Identify which cell holds the provided text, then report its [x, y] central coordinate. 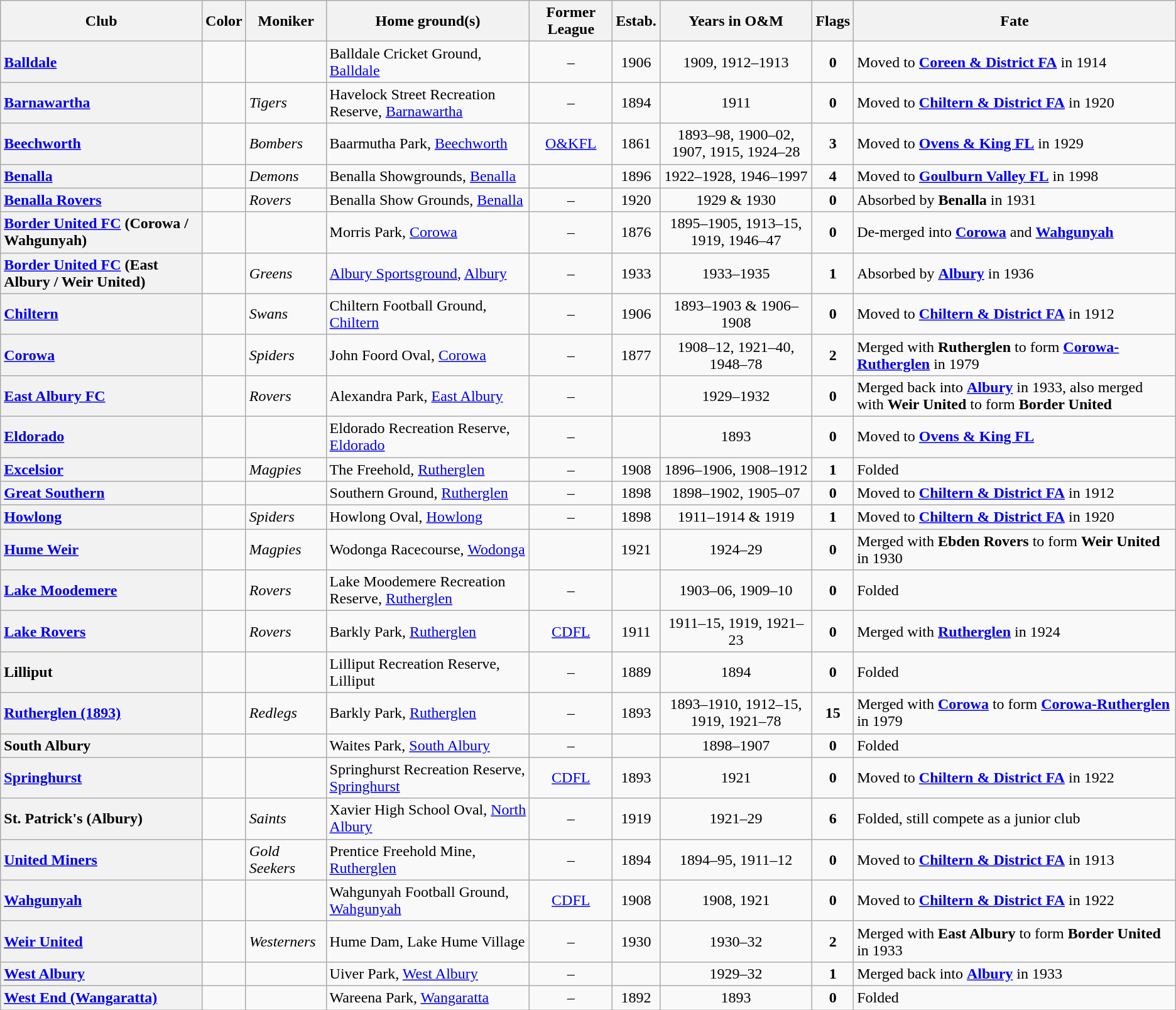
Lilliput [102, 672]
Eldorado Recreation Reserve, Eldorado [428, 436]
De-merged into Corowa and Wahgunyah [1015, 233]
15 [833, 713]
1911–1914 & 1919 [736, 517]
Havelock Street Recreation Reserve, Barnawartha [428, 103]
St. Patrick's (Albury) [102, 818]
Xavier High School Oval, North Albury [428, 818]
West Albury [102, 974]
1929–1932 [736, 396]
1896–1906, 1908–1912 [736, 469]
Demons [286, 176]
Lake Moodemere [102, 591]
1908–12, 1921–40, 1948–78 [736, 354]
Balldale Cricket Ground, Balldale [428, 62]
1909, 1912–1913 [736, 62]
1933 [636, 273]
Moniker [286, 21]
Folded, still compete as a junior club [1015, 818]
Benalla Showgrounds, Benalla [428, 176]
Morris Park, Corowa [428, 233]
John Foord Oval, Corowa [428, 354]
Westerners [286, 941]
Howlong Oval, Howlong [428, 517]
Great Southern [102, 493]
6 [833, 818]
Lake Moodemere Recreation Reserve, Rutherglen [428, 591]
Moved to Goulburn Valley FL in 1998 [1015, 176]
Greens [286, 273]
1920 [636, 200]
Benalla [102, 176]
Moved to Ovens & King FL in 1929 [1015, 143]
1893–1903 & 1906–1908 [736, 314]
Merged with Rutherglen to form Corowa-Rutherglen in 1979 [1015, 354]
1933–1935 [736, 273]
Wahgunyah Football Ground, Wahgunyah [428, 900]
Howlong [102, 517]
Lake Rovers [102, 631]
Springhurst Recreation Reserve, Springhurst [428, 778]
1892 [636, 997]
Former League [571, 21]
Wareena Park, Wangaratta [428, 997]
Border United FC (Corowa / Wahgunyah) [102, 233]
Chiltern Football Ground, Chiltern [428, 314]
1876 [636, 233]
1903–06, 1909–10 [736, 591]
Albury Sportsground, Albury [428, 273]
Waites Park, South Albury [428, 745]
Uiver Park, West Albury [428, 974]
1894–95, 1911–12 [736, 860]
Hume Dam, Lake Hume Village [428, 941]
Tigers [286, 103]
Corowa [102, 354]
Moved to Chiltern & District FA in 1913 [1015, 860]
1930–32 [736, 941]
Barnawartha [102, 103]
Lilliput Recreation Reserve, Lilliput [428, 672]
1889 [636, 672]
Gold Seekers [286, 860]
Wahgunyah [102, 900]
Fate [1015, 21]
United Miners [102, 860]
Moved to Coreen & District FA in 1914 [1015, 62]
Club [102, 21]
East Albury FC [102, 396]
Benalla Show Grounds, Benalla [428, 200]
Hume Weir [102, 549]
Chiltern [102, 314]
Merged with Rutherglen in 1924 [1015, 631]
1861 [636, 143]
Moved to Ovens & King FL [1015, 436]
1911–15, 1919, 1921–23 [736, 631]
Years in O&M [736, 21]
The Freehold, Rutherglen [428, 469]
1893–98, 1900–02, 1907, 1915, 1924–28 [736, 143]
Southern Ground, Rutherglen [428, 493]
Home ground(s) [428, 21]
1924–29 [736, 549]
Springhurst [102, 778]
Estab. [636, 21]
1930 [636, 941]
Saints [286, 818]
South Albury [102, 745]
Beechworth [102, 143]
1908, 1921 [736, 900]
Absorbed by Albury in 1936 [1015, 273]
Alexandra Park, East Albury [428, 396]
Border United FC (East Albury / Weir United) [102, 273]
1898–1907 [736, 745]
Color [224, 21]
Merged back into Albury in 1933, also merged with Weir United to form Border United [1015, 396]
Prentice Freehold Mine, Rutherglen [428, 860]
Benalla Rovers [102, 200]
Baarmutha Park, Beechworth [428, 143]
Redlegs [286, 713]
Merged with East Albury to form Border United in 1933 [1015, 941]
3 [833, 143]
O&KFL [571, 143]
1896 [636, 176]
Flags [833, 21]
West End (Wangaratta) [102, 997]
1921–29 [736, 818]
1895–1905, 1913–15, 1919, 1946–47 [736, 233]
1919 [636, 818]
1877 [636, 354]
Merged back into Albury in 1933 [1015, 974]
Merged with Corowa to form Corowa-Rutherglen in 1979 [1015, 713]
Excelsior [102, 469]
Merged with Ebden Rovers to form Weir United in 1930 [1015, 549]
Swans [286, 314]
1893–1910, 1912–15, 1919, 1921–78 [736, 713]
1898–1902, 1905–07 [736, 493]
Bombers [286, 143]
Balldale [102, 62]
Weir United [102, 941]
4 [833, 176]
Rutherglen (1893) [102, 713]
Wodonga Racecourse, Wodonga [428, 549]
1922–1928, 1946–1997 [736, 176]
1929–32 [736, 974]
1929 & 1930 [736, 200]
Absorbed by Benalla in 1931 [1015, 200]
Eldorado [102, 436]
